Pinpoint the cell where the given text exists, returning its (x, y) midpoint coordinate. 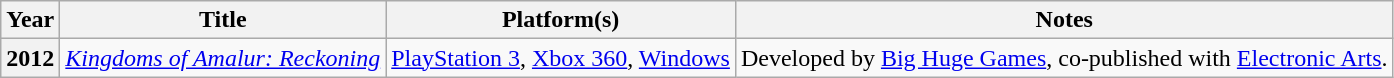
Kingdoms of Amalur: Reckoning (223, 58)
Developed by Big Huge Games, co-published with Electronic Arts. (1064, 58)
PlayStation 3, Xbox 360, Windows (561, 58)
Title (223, 20)
2012 (30, 58)
Platform(s) (561, 20)
Notes (1064, 20)
Year (30, 20)
